Identify which cell holds the provided text, then report its (x, y) central coordinate. 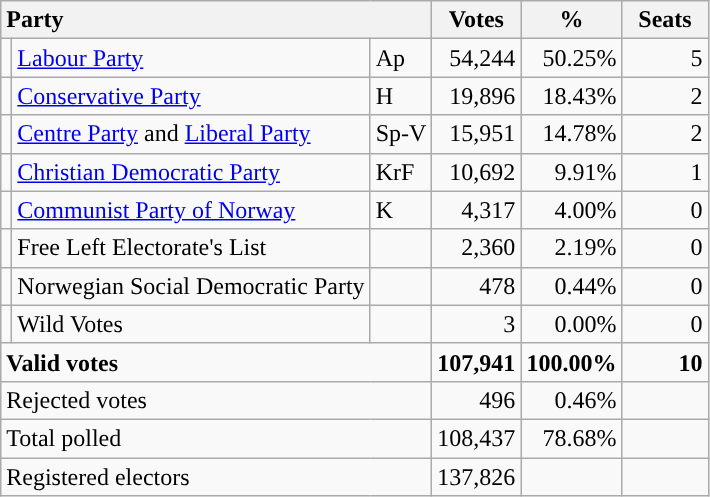
107,941 (476, 362)
108,437 (476, 438)
2.19% (572, 248)
Communist Party of Norway (191, 210)
K (401, 210)
Rejected votes (216, 400)
0.00% (572, 324)
10,692 (476, 172)
Norwegian Social Democratic Party (191, 286)
496 (476, 400)
Valid votes (216, 362)
Registered electors (216, 477)
18.43% (572, 96)
9.91% (572, 172)
5 (665, 58)
Seats (665, 20)
Sp-V (401, 134)
2,360 (476, 248)
Votes (476, 20)
478 (476, 286)
Ap (401, 58)
14.78% (572, 134)
10 (665, 362)
H (401, 96)
1 (665, 172)
0.44% (572, 286)
Conservative Party (191, 96)
0.46% (572, 400)
100.00% (572, 362)
Total polled (216, 438)
KrF (401, 172)
137,826 (476, 477)
Wild Votes (191, 324)
Free Left Electorate's List (191, 248)
Party (216, 20)
Labour Party (191, 58)
54,244 (476, 58)
78.68% (572, 438)
Christian Democratic Party (191, 172)
15,951 (476, 134)
% (572, 20)
4,317 (476, 210)
4.00% (572, 210)
19,896 (476, 96)
Centre Party and Liberal Party (191, 134)
50.25% (572, 58)
3 (476, 324)
